Capture the cell that displays the provided text and extract its (x, y) central coordinate. 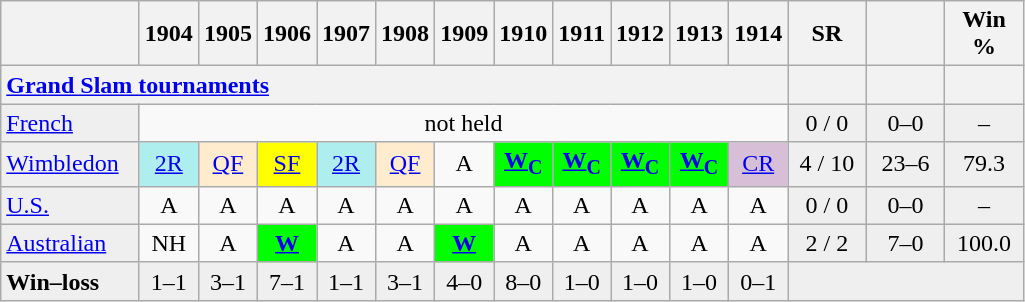
1905 (228, 34)
SF (286, 164)
1910 (524, 34)
Win–loss (70, 281)
2 / 2 (828, 243)
1909 (464, 34)
8–0 (524, 281)
7–0 (906, 243)
4–0 (464, 281)
Grand Slam tournaments (394, 85)
U.S. (70, 205)
1904 (168, 34)
1913 (700, 34)
Australian (70, 243)
100.0 (984, 243)
French (70, 123)
1907 (346, 34)
1908 (406, 34)
Wimbledon (70, 164)
1906 (286, 34)
1914 (758, 34)
7–1 (286, 281)
not held (463, 123)
CR (758, 164)
1912 (640, 34)
NH (168, 243)
SR (828, 34)
79.3 (984, 164)
1911 (582, 34)
0–1 (758, 281)
Win % (984, 34)
4 / 10 (828, 164)
23–6 (906, 164)
